Return the (x, y) coordinate for the center point of the cell that contains the specified text.  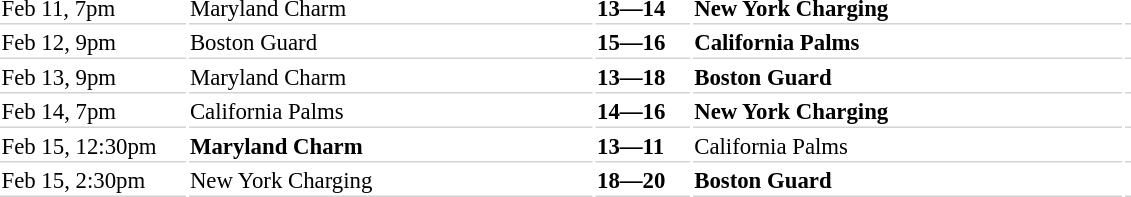
Feb 13, 9pm (92, 78)
Feb 14, 7pm (92, 112)
Feb 12, 9pm (92, 44)
Feb 15, 12:30pm (92, 147)
14—16 (643, 112)
13—18 (643, 78)
New York Charging (908, 112)
15—16 (643, 44)
13—11 (643, 147)
